Provide the [X, Y] coordinate of the cell's center where the given text is located.  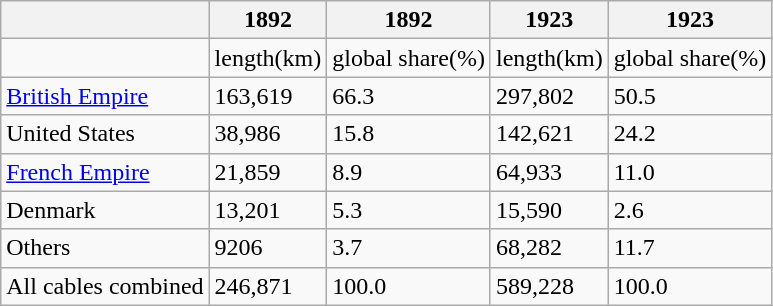
589,228 [549, 286]
French Empire [105, 172]
297,802 [549, 96]
Denmark [105, 210]
24.2 [690, 134]
2.6 [690, 210]
38,986 [268, 134]
All cables combined [105, 286]
13,201 [268, 210]
163,619 [268, 96]
142,621 [549, 134]
21,859 [268, 172]
5.3 [409, 210]
British Empire [105, 96]
11.0 [690, 172]
9206 [268, 248]
64,933 [549, 172]
Others [105, 248]
11.7 [690, 248]
246,871 [268, 286]
3.7 [409, 248]
United States [105, 134]
66.3 [409, 96]
15,590 [549, 210]
8.9 [409, 172]
68,282 [549, 248]
15.8 [409, 134]
50.5 [690, 96]
